Return the [X, Y] coordinate for the center point of the cell that contains the specified text.  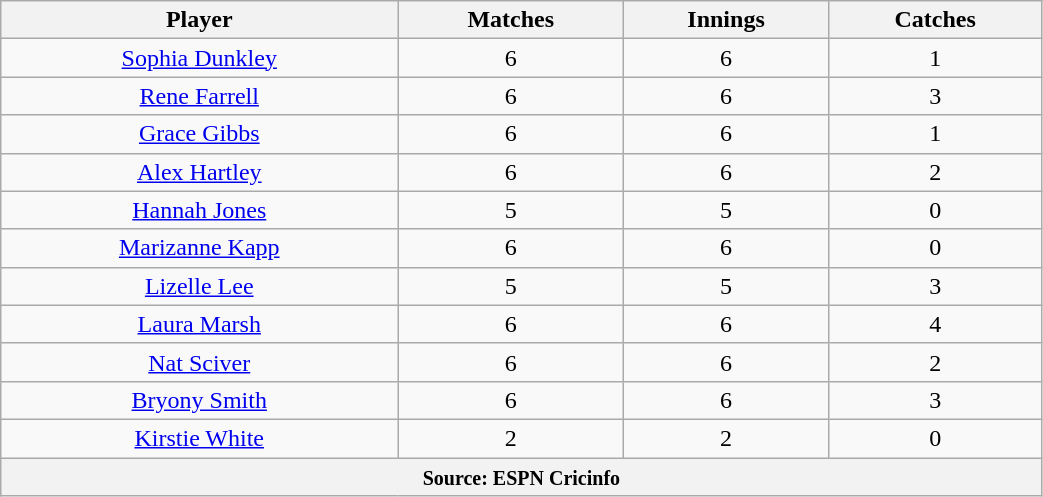
4 [935, 324]
Laura Marsh [200, 324]
Bryony Smith [200, 400]
Innings [726, 20]
Catches [935, 20]
Hannah Jones [200, 210]
Marizanne Kapp [200, 248]
Nat Sciver [200, 362]
Player [200, 20]
Source: ESPN Cricinfo [522, 477]
Alex Hartley [200, 172]
Kirstie White [200, 438]
Rene Farrell [200, 96]
Lizelle Lee [200, 286]
Matches [511, 20]
Sophia Dunkley [200, 58]
Grace Gibbs [200, 134]
